Provide the (X, Y) coordinate of the cell's center where the given text is located.  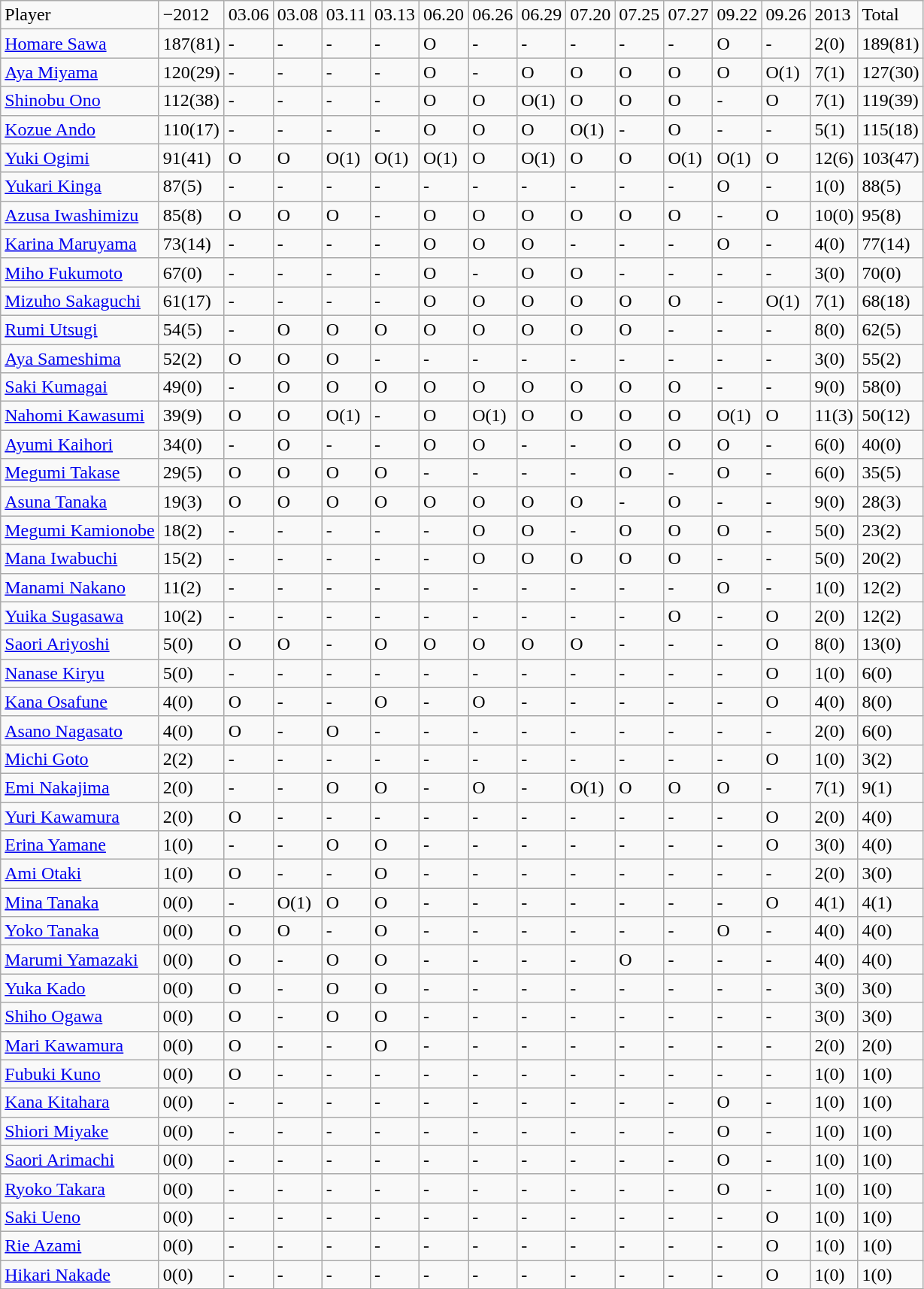
68(18) (890, 301)
Saki Kumagai (80, 387)
Miho Fukumoto (80, 272)
112(38) (191, 101)
Emi Nakajima (80, 787)
Saki Ueno (80, 1217)
87(5) (191, 187)
29(5) (191, 473)
09.26 (786, 15)
Mizuho Sakaguchi (80, 301)
15(2) (191, 559)
Aya Miyama (80, 72)
Yuri Kawamura (80, 816)
Manami Nakano (80, 587)
Megumi Kamionobe (80, 530)
13(0) (890, 644)
3(2) (890, 759)
34(0) (191, 444)
19(3) (191, 502)
11(2) (191, 587)
Rie Azami (80, 1245)
12(6) (835, 158)
−2012 (191, 15)
Nahomi Kawasumi (80, 416)
10(0) (835, 215)
Shiori Miyake (80, 1131)
Saori Ariyoshi (80, 644)
49(0) (191, 387)
Mari Kawamura (80, 1045)
61(17) (191, 301)
06.29 (541, 15)
03.13 (394, 15)
Ayumi Kaihori (80, 444)
Aya Sameshima (80, 359)
Mina Tanaka (80, 902)
Yoko Tanaka (80, 931)
9(1) (890, 787)
50(12) (890, 416)
85(8) (191, 215)
Yuki Ogimi (80, 158)
07.27 (689, 15)
35(5) (890, 473)
28(3) (890, 502)
40(0) (890, 444)
189(81) (890, 44)
Ryoko Takara (80, 1188)
Asuna Tanaka (80, 502)
Yukari Kinga (80, 187)
20(2) (890, 559)
Kana Kitahara (80, 1102)
Rumi Utsugi (80, 329)
Asano Nagasato (80, 730)
Yuka Kado (80, 988)
Shiho Ogawa (80, 1017)
03.06 (248, 15)
110(17) (191, 129)
95(8) (890, 215)
Kana Osafune (80, 702)
Total (890, 15)
07.20 (591, 15)
5(1) (835, 129)
Kozue Ando (80, 129)
03.11 (346, 15)
103(47) (890, 158)
Yuika Sugasawa (80, 616)
52(2) (191, 359)
58(0) (890, 387)
Azusa Iwashimizu (80, 215)
Fubuki Kuno (80, 1074)
Ami Otaki (80, 874)
54(5) (191, 329)
73(14) (191, 244)
Saori Arimachi (80, 1160)
77(14) (890, 244)
Marumi Yamazaki (80, 960)
Player (80, 15)
Hikari Nakade (80, 1275)
18(2) (191, 530)
03.08 (298, 15)
07.25 (639, 15)
88(5) (890, 187)
70(0) (890, 272)
2013 (835, 15)
115(18) (890, 129)
11(3) (835, 416)
06.26 (493, 15)
Shinobu Ono (80, 101)
10(2) (191, 616)
Homare Sawa (80, 44)
Nanase Kiryu (80, 673)
120(29) (191, 72)
23(2) (890, 530)
39(9) (191, 416)
62(5) (890, 329)
119(39) (890, 101)
55(2) (890, 359)
187(81) (191, 44)
06.20 (444, 15)
Mana Iwabuchi (80, 559)
91(41) (191, 158)
Erina Yamane (80, 845)
09.22 (737, 15)
Karina Maruyama (80, 244)
67(0) (191, 272)
2(2) (191, 759)
127(30) (890, 72)
Michi Goto (80, 759)
Megumi Takase (80, 473)
